Find where the given text appears and provide that cell's center as [x, y] coordinate. 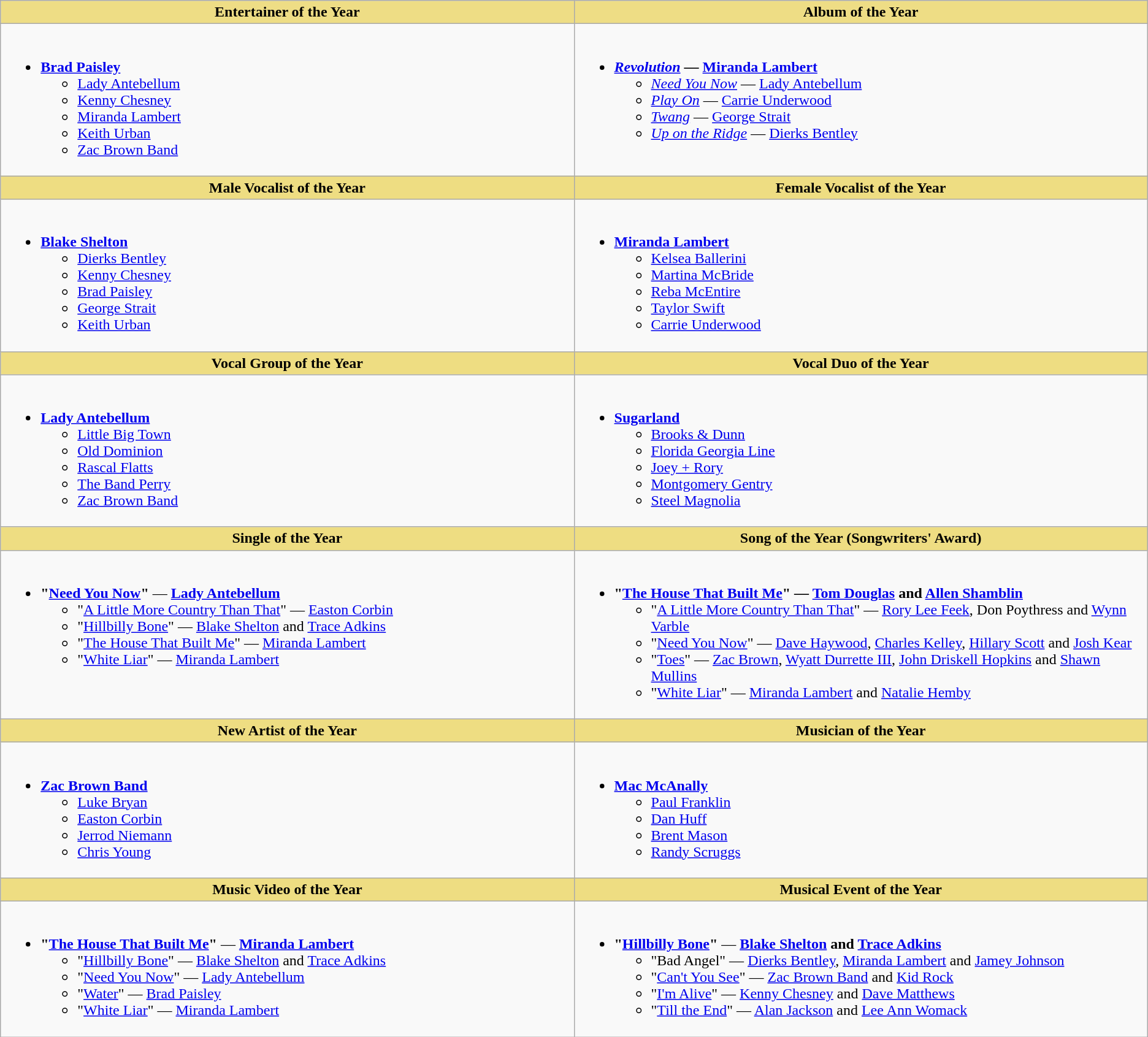
Vocal Duo of the Year [861, 363]
Female Vocalist of the Year [861, 188]
Entertainer of the Year [287, 12]
Miranda LambertKelsea BalleriniMartina McBrideReba McEntireTaylor SwiftCarrie Underwood [861, 275]
Blake SheltonDierks BentleyKenny ChesneyBrad PaisleyGeorge StraitKeith Urban [287, 275]
Single of the Year [287, 538]
New Artist of the Year [287, 730]
Vocal Group of the Year [287, 363]
Musician of the Year [861, 730]
Mac McAnallyPaul FranklinDan HuffBrent MasonRandy Scruggs [861, 809]
Revolution — Miranda LambertNeed You Now — Lady AntebellumPlay On — Carrie UnderwoodTwang — George StraitUp on the Ridge — Dierks Bentley [861, 100]
Musical Event of the Year [861, 889]
Album of the Year [861, 12]
Male Vocalist of the Year [287, 188]
Brad PaisleyLady AntebellumKenny ChesneyMiranda LambertKeith UrbanZac Brown Band [287, 100]
Song of the Year (Songwriters' Award) [861, 538]
Music Video of the Year [287, 889]
Lady AntebellumLittle Big TownOld DominionRascal FlattsThe Band PerryZac Brown Band [287, 451]
SugarlandBrooks & DunnFlorida Georgia LineJoey + RoryMontgomery GentrySteel Magnolia [861, 451]
Zac Brown BandLuke BryanEaston CorbinJerrod NiemannChris Young [287, 809]
